Return the [x, y] coordinate for the center point of the cell that contains the specified text.  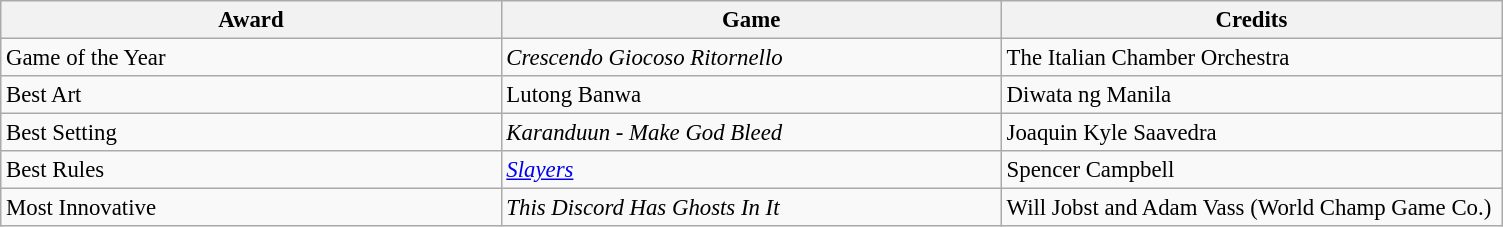
Karanduun - Make God Bleed [751, 133]
The Italian Chamber Orchestra [1251, 58]
This Discord Has Ghosts In It [751, 208]
Best Art [251, 95]
Slayers [751, 170]
Game [751, 20]
Lutong Banwa [751, 95]
Award [251, 20]
Joaquin Kyle Saavedra [1251, 133]
Will Jobst and Adam Vass (World Champ Game Co.) [1251, 208]
Spencer Campbell [1251, 170]
Best Setting [251, 133]
Most Innovative [251, 208]
Best Rules [251, 170]
Credits [1251, 20]
Crescendo Giocoso Ritornello [751, 58]
Diwata ng Manila [1251, 95]
Game of the Year [251, 58]
